Output the (x, y) coordinate of the center of the cell containing the given text.  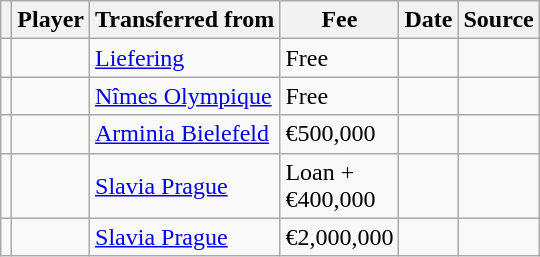
Player (51, 20)
€500,000 (340, 134)
Nîmes Olympique (185, 96)
Date (428, 20)
Loan + €400,000 (340, 186)
Transferred from (185, 20)
Fee (340, 20)
Arminia Bielefeld (185, 134)
Liefering (185, 58)
€2,000,000 (340, 237)
Source (498, 20)
